Search for the cell housing the specified text and yield its (X, Y) center coordinate. 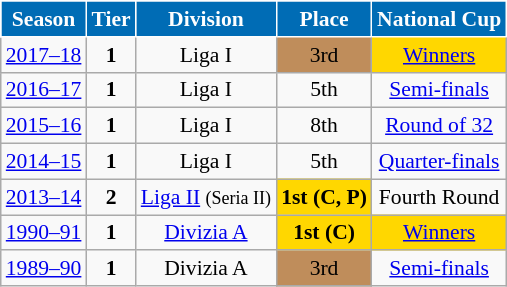
Round of 32 (439, 126)
1990–91 (44, 233)
2014–15 (44, 162)
Quarter-finals (439, 162)
2015–16 (44, 126)
1989–90 (44, 269)
National Cup (439, 19)
Place (324, 19)
2017–18 (44, 55)
8th (324, 126)
Liga II (Seria II) (206, 197)
2 (110, 197)
2016–17 (44, 90)
Division (206, 19)
2013–14 (44, 197)
Season (44, 19)
Fourth Round (439, 197)
1st (C, P) (324, 197)
1st (C) (324, 233)
Tier (110, 19)
